Determine the (X, Y) coordinate at the center of the cell enclosing the given text.  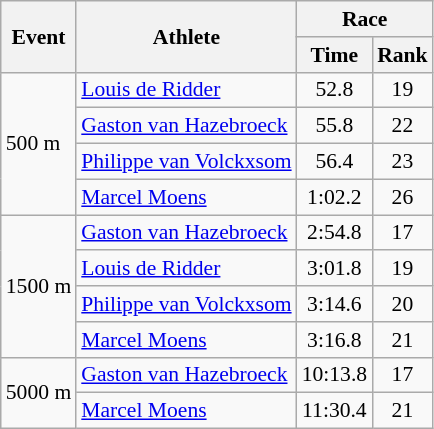
22 (402, 126)
5000 m (38, 392)
3:14.6 (334, 304)
55.8 (334, 126)
2:54.8 (334, 233)
Event (38, 36)
1500 m (38, 286)
52.8 (334, 90)
23 (402, 162)
11:30.4 (334, 411)
56.4 (334, 162)
Rank (402, 55)
500 m (38, 143)
20 (402, 304)
26 (402, 197)
Athlete (186, 36)
10:13.8 (334, 375)
Race (365, 19)
1:02.2 (334, 197)
3:01.8 (334, 269)
3:16.8 (334, 340)
Time (334, 55)
